Find where the given text appears and provide that cell's center as [x, y] coordinate. 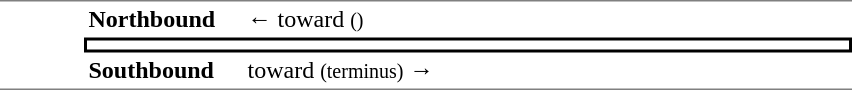
Southbound [164, 71]
← toward () [548, 19]
Northbound [164, 19]
toward (terminus) → [548, 71]
